Capture the cell that displays the provided text and extract its [X, Y] central coordinate. 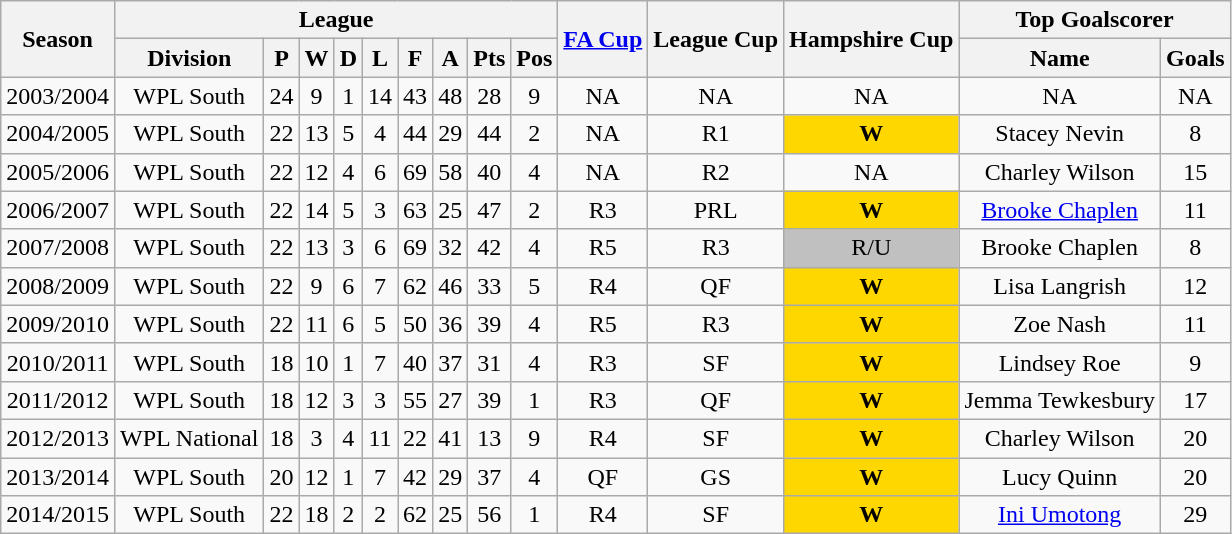
Zoe Nash [1060, 324]
2013/2014 [58, 477]
2007/2008 [58, 248]
43 [416, 96]
63 [416, 210]
33 [490, 286]
15 [1195, 172]
2012/2013 [58, 438]
32 [450, 248]
D [348, 58]
2014/2015 [58, 515]
Lucy Quinn [1060, 477]
Top Goalscorer [1094, 20]
Ini Umotong [1060, 515]
GS [716, 477]
R2 [716, 172]
Hampshire Cup [872, 39]
League Cup [716, 39]
Stacey Nevin [1060, 134]
Season [58, 39]
2005/2006 [58, 172]
Lisa Langrish [1060, 286]
10 [316, 362]
Jemma Tewkesbury [1060, 400]
Name [1060, 58]
50 [416, 324]
Pts [490, 58]
41 [450, 438]
56 [490, 515]
L [380, 58]
WPL National [188, 438]
Division [188, 58]
Lindsey Roe [1060, 362]
2004/2005 [58, 134]
FA Cup [603, 39]
2008/2009 [58, 286]
2010/2011 [58, 362]
48 [450, 96]
46 [450, 286]
R/U [872, 248]
Goals [1195, 58]
17 [1195, 400]
Pos [534, 58]
League [336, 20]
47 [490, 210]
A [450, 58]
28 [490, 96]
24 [282, 96]
P [282, 58]
2003/2004 [58, 96]
27 [450, 400]
36 [450, 324]
R1 [716, 134]
2006/2007 [58, 210]
31 [490, 362]
58 [450, 172]
PRL [716, 210]
55 [416, 400]
F [416, 58]
2011/2012 [58, 400]
2009/2010 [58, 324]
